Find where the given text appears and provide that cell's center as [x, y] coordinate. 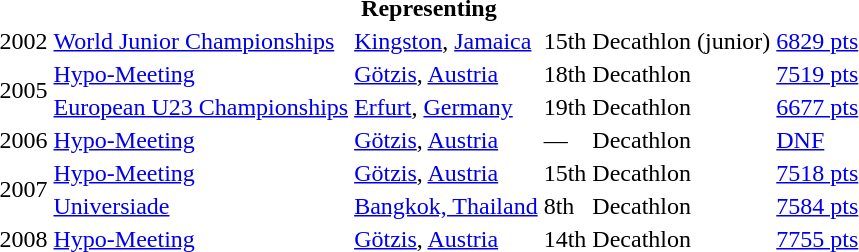
Bangkok, Thailand [446, 206]
— [565, 140]
Decathlon (junior) [682, 41]
Erfurt, Germany [446, 107]
19th [565, 107]
World Junior Championships [201, 41]
European U23 Championships [201, 107]
8th [565, 206]
18th [565, 74]
Universiade [201, 206]
Kingston, Jamaica [446, 41]
